Scan for the cell matching the given text and deliver its [x, y] coordinate at center. 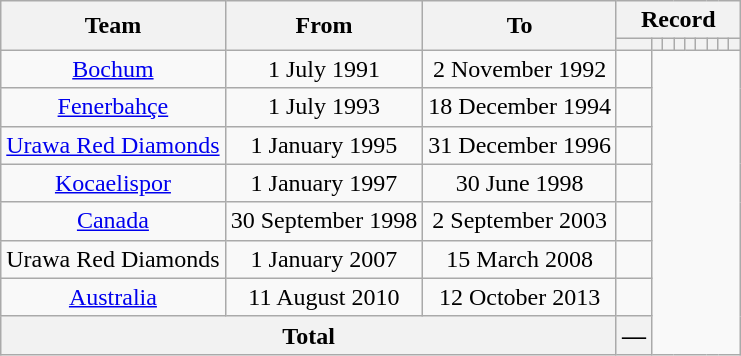
Fenerbahçe [113, 107]
1 July 1993 [324, 107]
31 December 1996 [520, 145]
To [520, 26]
11 August 2010 [324, 297]
12 October 2013 [520, 297]
Australia [113, 297]
2 September 2003 [520, 221]
— [634, 335]
Total [309, 335]
30 June 1998 [520, 183]
From [324, 26]
Bochum [113, 69]
Kocaelispor [113, 183]
30 September 1998 [324, 221]
1 January 2007 [324, 259]
Team [113, 26]
15 March 2008 [520, 259]
1 July 1991 [324, 69]
Record [678, 20]
2 November 1992 [520, 69]
18 December 1994 [520, 107]
Canada [113, 221]
1 January 1995 [324, 145]
1 January 1997 [324, 183]
